Output the [X, Y] coordinate of the center of the cell containing the given text.  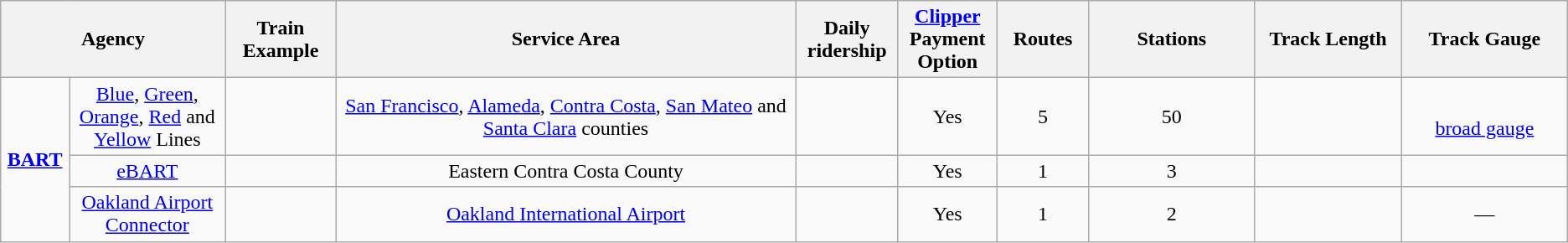
Track Length [1328, 39]
2 [1172, 215]
Service Area [566, 39]
broad gauge [1484, 116]
Track Gauge [1484, 39]
Agency [113, 39]
— [1484, 215]
Routes [1043, 39]
Eastern Contra Costa County [566, 171]
Clipper Payment Option [947, 39]
Oakland International Airport [566, 215]
5 [1043, 116]
eBART [147, 171]
Daily ridership [847, 39]
Train Example [281, 39]
San Francisco, Alameda, Contra Costa, San Mateo and Santa Clara counties [566, 116]
BART [35, 159]
Blue, Green, Orange, Red and Yellow Lines [147, 116]
Stations [1172, 39]
3 [1172, 171]
Oakland Airport Connector [147, 215]
50 [1172, 116]
